Determine the (x, y) coordinate at the center of the cell enclosing the given text.  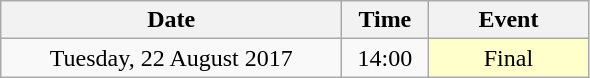
14:00 (385, 58)
Time (385, 20)
Event (508, 20)
Date (172, 20)
Tuesday, 22 August 2017 (172, 58)
Final (508, 58)
